For the text-containing cell, return its midpoint in [x, y] coordinate format. 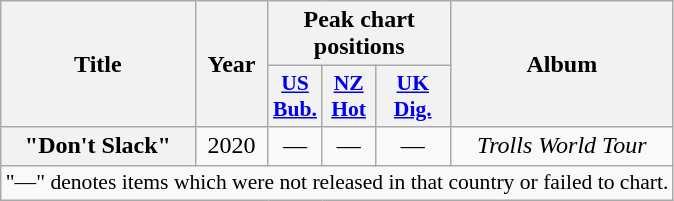
Year [232, 64]
UK Dig. [412, 96]
2020 [232, 146]
Album [562, 64]
Peak chart positions [359, 34]
NZHot [348, 96]
"Don't Slack" [98, 146]
Title [98, 64]
USBub. [295, 96]
"—" denotes items which were not released in that country or failed to chart. [338, 183]
Trolls World Tour [562, 146]
